Provide the (x, y) coordinate of the cell's center where the given text is located.  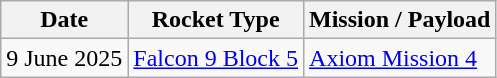
Rocket Type (216, 20)
Axiom Mission 4 (400, 58)
Falcon 9 Block 5 (216, 58)
Date (64, 20)
Mission / Payload (400, 20)
9 June 2025 (64, 58)
